Identify which cell holds the provided text, then report its [X, Y] central coordinate. 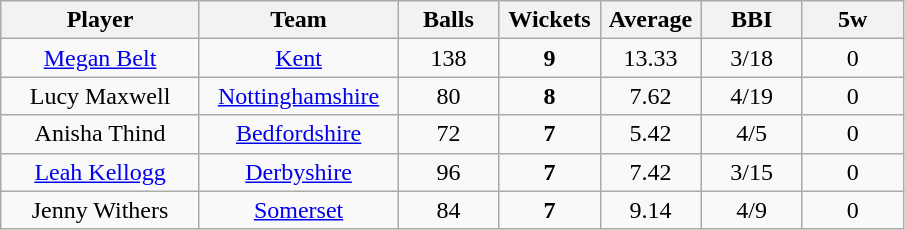
8 [550, 96]
13.33 [650, 58]
9.14 [650, 210]
Bedfordshire [298, 134]
Leah Kellogg [100, 172]
4/19 [752, 96]
Somerset [298, 210]
Player [100, 20]
Megan Belt [100, 58]
7.42 [650, 172]
3/15 [752, 172]
Wickets [550, 20]
5w [852, 20]
72 [448, 134]
3/18 [752, 58]
Nottinghamshire [298, 96]
5.42 [650, 134]
Jenny Withers [100, 210]
Balls [448, 20]
Derbyshire [298, 172]
Kent [298, 58]
7.62 [650, 96]
Team [298, 20]
BBI [752, 20]
4/9 [752, 210]
138 [448, 58]
Anisha Thind [100, 134]
9 [550, 58]
80 [448, 96]
Average [650, 20]
96 [448, 172]
4/5 [752, 134]
84 [448, 210]
Lucy Maxwell [100, 96]
